Locate the cell with the specified text and output its [X, Y] center coordinate. 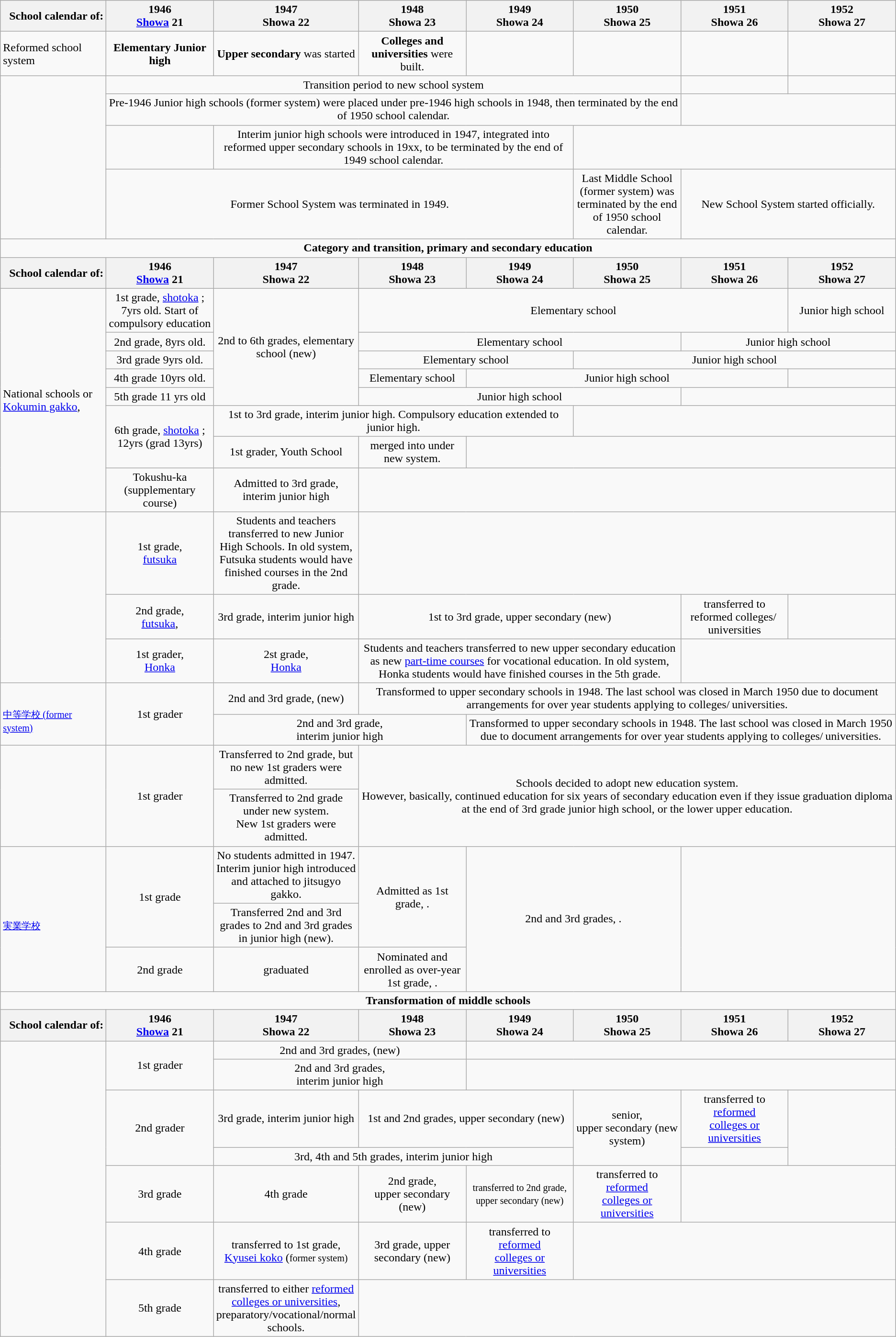
5th grade 11 yrs old [160, 396]
3rd grade [160, 1194]
transferred to 1st grade, Kyusei koko (former system) [286, 1251]
2nd and 3rd grade, interim junior high [340, 730]
3rd grade 9yrs old. [160, 360]
Elementary Junior high [160, 54]
New School System started officially. [788, 204]
1st grade, shotoka ; 7yrs old. Start of compulsory education [160, 310]
merged into under new system. [412, 452]
1st and 2nd grades, upper secondary (new) [466, 1119]
Admitted as 1st grade, . [412, 896]
1st grade, futsuka [160, 554]
2nd grade, upper secondary (new) [412, 1194]
Last Middle School (former system) was terminated by the end of 1950 school calendar. [627, 204]
3rd grade, upper secondary (new) [412, 1251]
6th grade, shotoka ; 12yrs (grad 13yrs) [160, 437]
Admitted to 3rd grade, interim junior high [286, 490]
Transferred to 2nd grade, but no new 1st graders were admitted. [286, 767]
1st grade [160, 896]
2nd and 3rd grade, (new) [286, 698]
2nd to 6th grades, elementary school (new) [286, 347]
実業学校 [54, 918]
Reformed school system [54, 54]
1st to 3rd grade, upper secondary (new) [520, 617]
1st grader, Youth School [286, 452]
senior, upper secondary (new system) [627, 1128]
2nd grade, 8yrs old. [160, 341]
3rd, 4th and 5th grades, interim junior high [393, 1156]
Transferred 2nd and 3rd grades to 2nd and 3rd grades in junior high (new). [286, 925]
graduated [286, 969]
No students admitted in 1947. Interim junior high introduced and attached to jitsugyo gakko. [286, 874]
transferred to either reformed colleges or universities, preparatory/vocational/normal schools. [286, 1308]
Colleges and universities were built. [412, 54]
Transferred to 2nd grade under new system.New 1st graders were admitted. [286, 818]
Tokushu-ka(supplementary course) [160, 490]
Transformation of middle schools [448, 1000]
Nominated and enrolled as over-year 1st grade, . [412, 969]
Students and teachers transferred to new Junior High Schools. In old system, Futsuka students would have finished courses in the 2nd grade. [286, 554]
2st grade, Honka [286, 661]
National schools or Kokumin gakko, [54, 400]
4th grade 10yrs old. [160, 378]
2nd and 3rd grades, . [573, 918]
Transition period to new school system [393, 85]
5th grade [160, 1308]
1st grader, Honka [160, 661]
transferred to 2nd grade, upper secondary (new) [520, 1194]
transferred to reformed colleges/ universities [734, 617]
Former School System was terminated in 1949. [340, 204]
2nd grade [160, 969]
2nd grader [160, 1128]
Upper secondary was started [286, 54]
中等学校 (former system) [54, 714]
Category and transition, primary and secondary education [448, 248]
Pre-1946 Junior high schools (former system) were placed under pre-1946 high schools in 1948, then terminated by the end of 1950 school calendar. [393, 109]
1st to 3rd grade, interim junior high. Compulsory education extended to junior high. [393, 421]
2nd and 3rd grades, (new) [340, 1050]
2nd and 3rd grades, interim junior high [340, 1075]
2nd grade, futsuka, [160, 617]
